Pinpoint the cell where the given text exists, returning its (X, Y) midpoint coordinate. 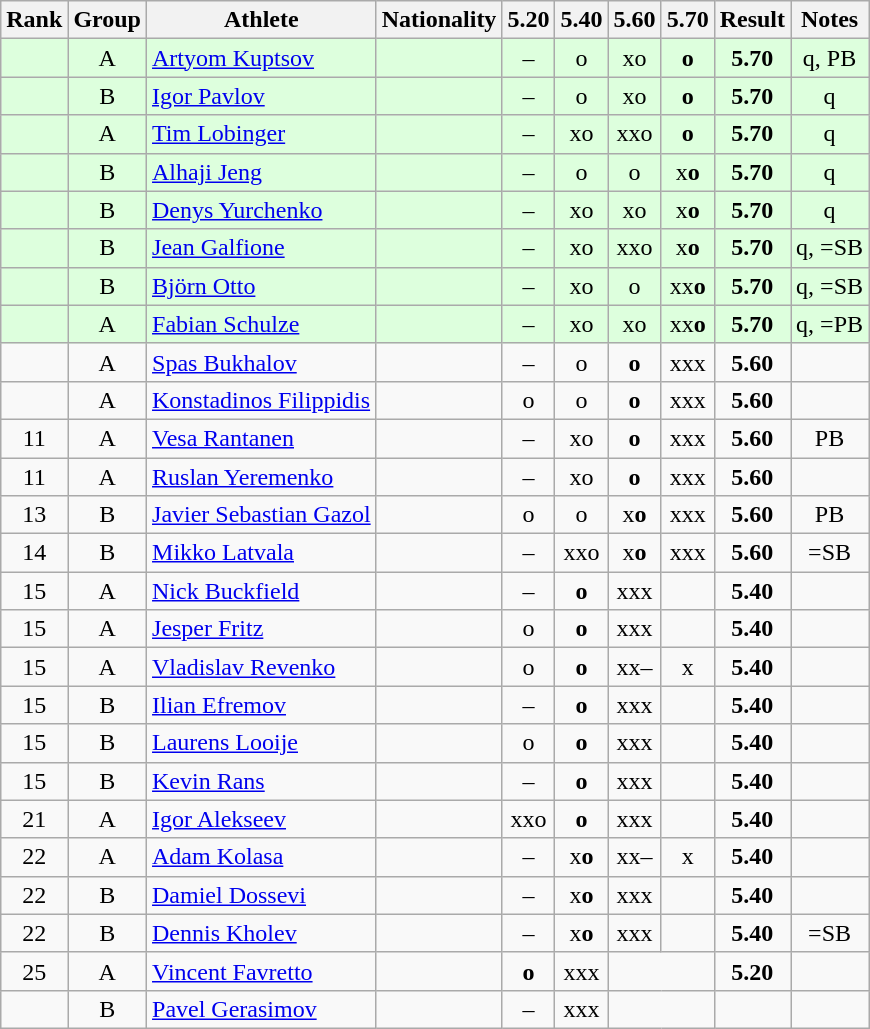
q, =PB (830, 324)
Vincent Favretto (262, 971)
Alhaji Jeng (262, 172)
25 (34, 971)
Dennis Kholev (262, 933)
Konstadinos Filippidis (262, 400)
Jesper Fritz (262, 629)
Notes (830, 20)
Ilian Efremov (262, 705)
q, PB (830, 58)
Vesa Rantanen (262, 438)
Adam Kolasa (262, 857)
Kevin Rans (262, 781)
Laurens Looije (262, 743)
Igor Alekseev (262, 819)
Rank (34, 20)
Result (752, 20)
Nick Buckfield (262, 591)
Group (108, 20)
Artyom Kuptsov (262, 58)
13 (34, 515)
21 (34, 819)
Denys Yurchenko (262, 210)
Javier Sebastian Gazol (262, 515)
Spas Bukhalov (262, 362)
14 (34, 553)
Tim Lobinger (262, 134)
Igor Pavlov (262, 96)
Björn Otto (262, 286)
Ruslan Yeremenko (262, 477)
Fabian Schulze (262, 324)
Pavel Gerasimov (262, 1009)
Jean Galfione (262, 248)
Athlete (262, 20)
Mikko Latvala (262, 553)
Vladislav Revenko (262, 667)
Damiel Dossevi (262, 895)
Nationality (439, 20)
